Identify which cell holds the provided text, then report its [x, y] central coordinate. 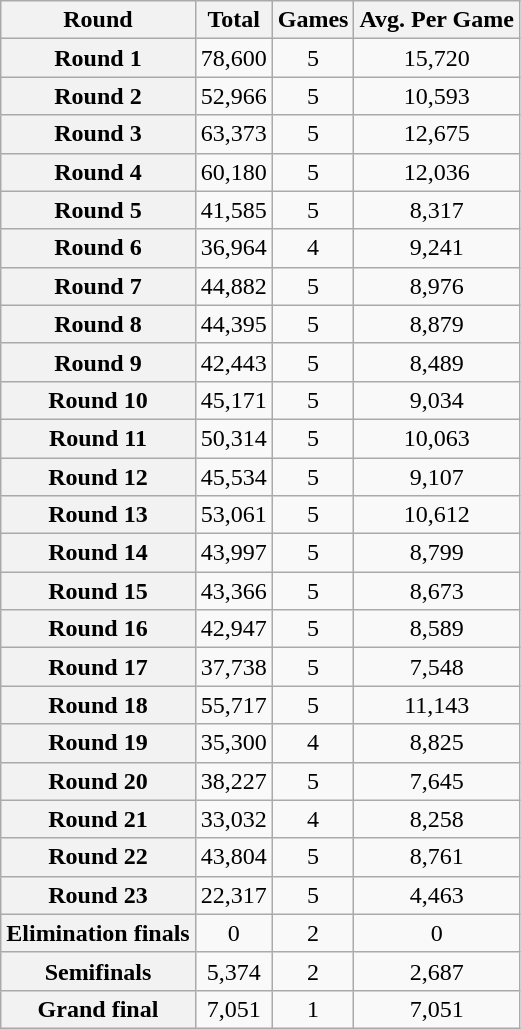
8,976 [436, 286]
8,258 [436, 819]
Round [98, 20]
8,489 [436, 362]
Elimination finals [98, 933]
11,143 [436, 705]
Round 4 [98, 172]
Round 16 [98, 629]
36,964 [234, 248]
Round 1 [98, 58]
10,612 [436, 515]
10,593 [436, 96]
78,600 [234, 58]
22,317 [234, 895]
Round 3 [98, 134]
Round 8 [98, 324]
7,548 [436, 667]
9,107 [436, 477]
33,032 [234, 819]
10,063 [436, 438]
Semifinals [98, 971]
Round 17 [98, 667]
63,373 [234, 134]
15,720 [436, 58]
53,061 [234, 515]
Round 23 [98, 895]
38,227 [234, 781]
50,314 [234, 438]
Round 5 [98, 210]
12,036 [436, 172]
Grand final [98, 1009]
Round 9 [98, 362]
Round 18 [98, 705]
Round 2 [98, 96]
Round 20 [98, 781]
Round 14 [98, 553]
35,300 [234, 743]
42,443 [234, 362]
43,366 [234, 591]
12,675 [436, 134]
45,171 [234, 400]
8,761 [436, 857]
8,589 [436, 629]
Round 11 [98, 438]
41,585 [234, 210]
55,717 [234, 705]
2,687 [436, 971]
4,463 [436, 895]
1 [313, 1009]
8,799 [436, 553]
Round 6 [98, 248]
Games [313, 20]
5,374 [234, 971]
Total [234, 20]
7,645 [436, 781]
8,879 [436, 324]
42,947 [234, 629]
Round 13 [98, 515]
44,395 [234, 324]
44,882 [234, 286]
9,241 [436, 248]
Round 15 [98, 591]
8,825 [436, 743]
43,997 [234, 553]
Round 19 [98, 743]
60,180 [234, 172]
8,673 [436, 591]
Avg. Per Game [436, 20]
Round 7 [98, 286]
Round 21 [98, 819]
8,317 [436, 210]
37,738 [234, 667]
Round 22 [98, 857]
9,034 [436, 400]
45,534 [234, 477]
Round 10 [98, 400]
43,804 [234, 857]
Round 12 [98, 477]
52,966 [234, 96]
